Determine the [x, y] coordinate at the center of the cell enclosing the given text.  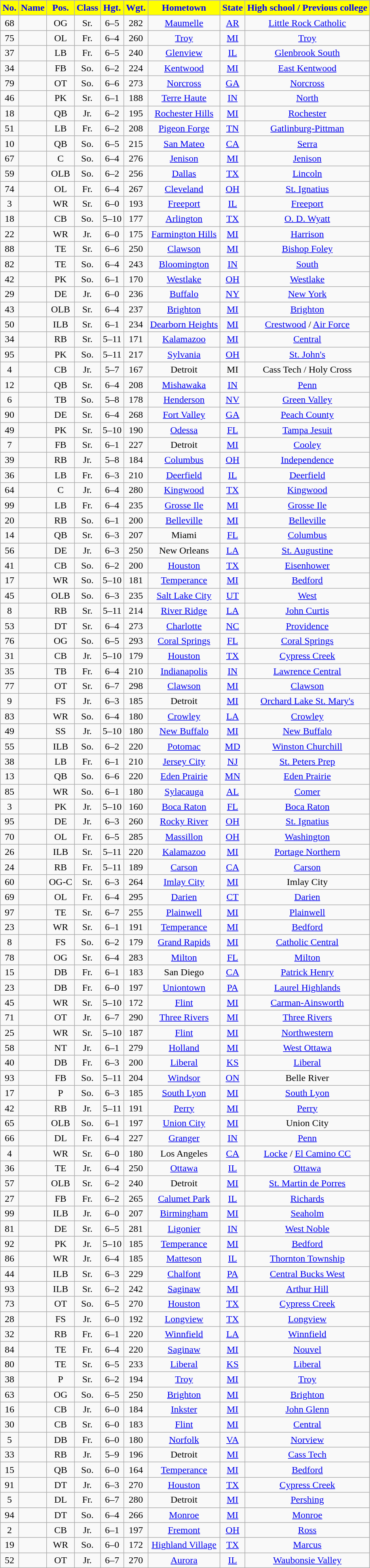
Laurel Highlands [307, 988]
Ligonier [184, 1229]
237 [136, 309]
Bishop Foley [307, 249]
77 [9, 686]
233 [136, 1364]
85 [9, 792]
79 [9, 83]
Cass Tech [307, 1455]
Charlotte [184, 626]
91 [9, 1485]
MD [233, 746]
Aurora [184, 1560]
33 [9, 1455]
80 [9, 1364]
Washington [307, 837]
56 [9, 550]
Cleveland [184, 189]
281 [136, 1229]
Hgt. [112, 8]
Name [32, 8]
NY [233, 294]
Dallas [184, 173]
255 [136, 912]
Northwestern [307, 1033]
Wgt. [136, 8]
267 [136, 189]
65 [9, 1123]
276 [136, 158]
West Noble [307, 1229]
12 [9, 384]
No. [9, 8]
Rochester [307, 113]
Class [87, 8]
9 [9, 701]
Pos. [61, 8]
SS [61, 731]
46 [9, 98]
Hometown [184, 8]
New York [307, 294]
39 [9, 460]
94 [9, 1515]
266 [136, 1515]
Lincoln [307, 173]
224 [136, 68]
57 [9, 1184]
Ross [307, 1530]
188 [136, 98]
195 [136, 113]
Green Valley [307, 400]
Highland Village [184, 1545]
Birmingham [184, 1214]
Dearborn Heights [184, 324]
Glenbrook South [307, 53]
58 [9, 1048]
68 [9, 23]
Locke / El Camino CC [307, 1153]
Nouvel [307, 1349]
Uniontown [184, 988]
Bloomington [184, 264]
Henderson [184, 400]
55 [9, 746]
Richards [307, 1199]
Providence [307, 626]
214 [136, 611]
Rocky River [184, 822]
Glenview [184, 53]
71 [9, 1018]
Carman-Ainsworth [307, 1003]
St. Peters Prep [307, 761]
Inkster [184, 1410]
Buffalo [184, 294]
229 [136, 1274]
Cass Tech / Holy Cross [307, 369]
Portage Northern [307, 852]
193 [136, 204]
285 [136, 837]
181 [136, 580]
St. Augustine [307, 550]
264 [136, 882]
73 [9, 1304]
279 [136, 1048]
41 [9, 565]
Calumet Park [184, 1199]
VA [233, 1440]
Indianapolis [184, 671]
194 [136, 1379]
O. D. Wyatt [307, 219]
Farmington Hills [184, 234]
67 [9, 158]
Maumelle [184, 23]
Chalfont [184, 1274]
5–9 [112, 1455]
32 [9, 1334]
74 [9, 189]
Little Rock Catholic [307, 23]
NT [61, 1048]
Arlington [184, 219]
Peach County [307, 415]
San Diego [184, 972]
Miami [184, 535]
East Kentwood [307, 68]
Seaholm [307, 1214]
30 [9, 1425]
West Ottawa [307, 1048]
83 [9, 716]
217 [136, 354]
170 [136, 279]
John Curtis [307, 611]
Fort Valley [184, 415]
84 [9, 1349]
66 [9, 1138]
Tampa Jesuit [307, 430]
CT [233, 897]
San Mateo [184, 143]
Norfolk [184, 1440]
5–7 [112, 369]
West [307, 596]
St. Martin de Porres [307, 1184]
298 [136, 686]
MN [233, 776]
High school / Previous college [307, 8]
ON [233, 1078]
Patrick Henry [307, 972]
Eisenhower [307, 565]
92 [9, 1244]
Catholic Central [307, 942]
53 [9, 626]
John Glenn [307, 1410]
43 [9, 309]
37 [9, 53]
90 [9, 415]
State [233, 8]
2 [9, 1530]
189 [136, 867]
Sylvania [184, 354]
86 [9, 1259]
204 [136, 1078]
South [307, 264]
Grand Rapids [184, 942]
64 [9, 490]
16 [9, 1410]
Waubonsie Valley [307, 1560]
167 [136, 369]
256 [136, 173]
Norview [307, 1440]
160 [136, 807]
Granger [184, 1138]
295 [136, 897]
178 [136, 400]
19 [9, 1545]
234 [136, 324]
Arthur Hill [307, 1289]
22 [9, 234]
190 [136, 430]
51 [9, 128]
192 [136, 1319]
75 [9, 38]
Rochester Hills [184, 113]
171 [136, 339]
97 [9, 912]
St. John's [307, 354]
Thornton Township [307, 1259]
175 [136, 234]
New Orleans [184, 550]
215 [136, 143]
River Ridge [184, 611]
81 [9, 1229]
290 [136, 1018]
Windsor [184, 1078]
AL [233, 792]
25 [9, 1033]
59 [9, 173]
Matteson [184, 1259]
187 [136, 1033]
52 [9, 1560]
AR [233, 23]
OG-C [61, 882]
Kentwood [184, 68]
6 [9, 400]
283 [136, 957]
24 [9, 867]
Central Bucks West [307, 1274]
13 [9, 776]
31 [9, 656]
Pershing [307, 1500]
Fremont [184, 1530]
North [307, 98]
Pigeon Forge [184, 128]
164 [136, 1470]
Independence [307, 460]
40 [9, 1063]
Sylacauga [184, 792]
268 [136, 415]
28 [9, 1319]
Cooley [307, 445]
293 [136, 641]
Orchard Lake St. Mary's [307, 701]
Salt Lake City [184, 596]
Potomac [184, 746]
Marcus [307, 1545]
Harrison [307, 234]
7 [9, 445]
Crestwood / Air Force [307, 324]
NJ [233, 761]
10 [9, 143]
20 [9, 520]
88 [9, 249]
282 [136, 23]
35 [9, 671]
76 [9, 641]
177 [136, 219]
44 [9, 1274]
Massillon [184, 837]
243 [136, 264]
Los Angeles [184, 1153]
Odessa [184, 430]
Lawrence Central [307, 671]
Belle River [307, 1078]
69 [9, 897]
82 [9, 264]
Jersey City [184, 761]
Gatlinburg-Pittman [307, 128]
Serra [307, 143]
196 [136, 1455]
Terre Haute [184, 98]
Mishawaka [184, 384]
14 [9, 535]
78 [9, 957]
NC [233, 626]
236 [136, 294]
60 [9, 882]
Holland [184, 1048]
27 [9, 1199]
50 [9, 324]
63 [9, 1394]
Comer [307, 792]
NV [233, 400]
UT [233, 596]
Winston Churchill [307, 746]
29 [9, 294]
TN [233, 128]
265 [136, 1199]
70 [9, 837]
242 [136, 1289]
26 [9, 852]
